Find where the given text appears and provide that cell's center as [x, y] coordinate. 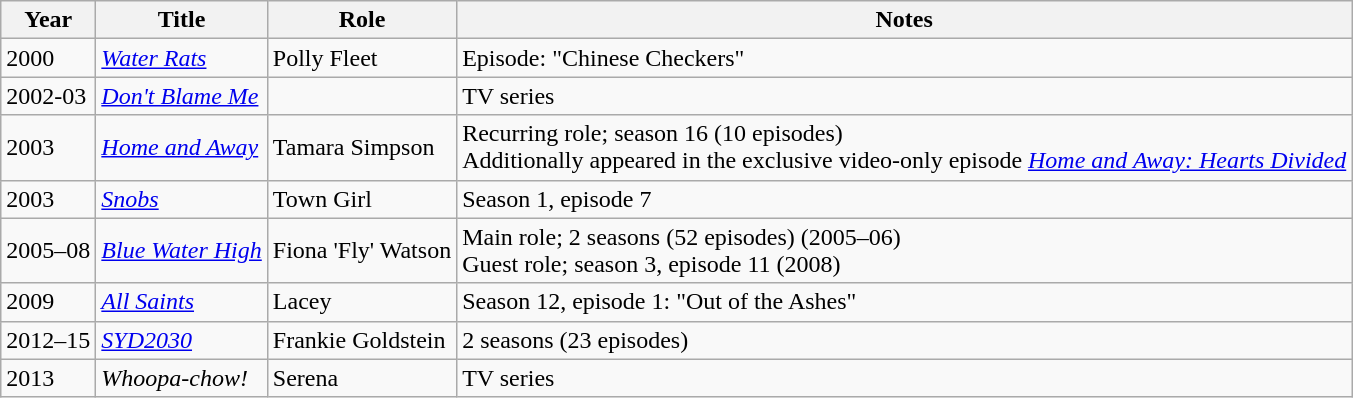
Recurring role; season 16 (10 episodes) Additionally appeared in the exclusive video-only episode Home and Away: Hearts Divided [904, 148]
2005–08 [48, 250]
SYD2030 [182, 340]
Whoopa-chow! [182, 378]
2000 [48, 58]
Notes [904, 20]
2012–15 [48, 340]
Year [48, 20]
Season 12, episode 1: "Out of the Ashes" [904, 302]
2013 [48, 378]
2009 [48, 302]
Tamara Simpson [362, 148]
Serena [362, 378]
Blue Water High [182, 250]
Water Rats [182, 58]
Polly Fleet [362, 58]
Lacey [362, 302]
Main role; 2 seasons (52 episodes) (2005–06) Guest role; season 3, episode 11 (2008) [904, 250]
2 seasons (23 episodes) [904, 340]
All Saints [182, 302]
Town Girl [362, 199]
Episode: "Chinese Checkers" [904, 58]
2002-03 [48, 96]
Snobs [182, 199]
Don't Blame Me [182, 96]
Fiona 'Fly' Watson [362, 250]
Frankie Goldstein [362, 340]
Home and Away [182, 148]
Season 1, episode 7 [904, 199]
Title [182, 20]
Role [362, 20]
